Provide the (X, Y) coordinate of the cell's center where the given text is located.  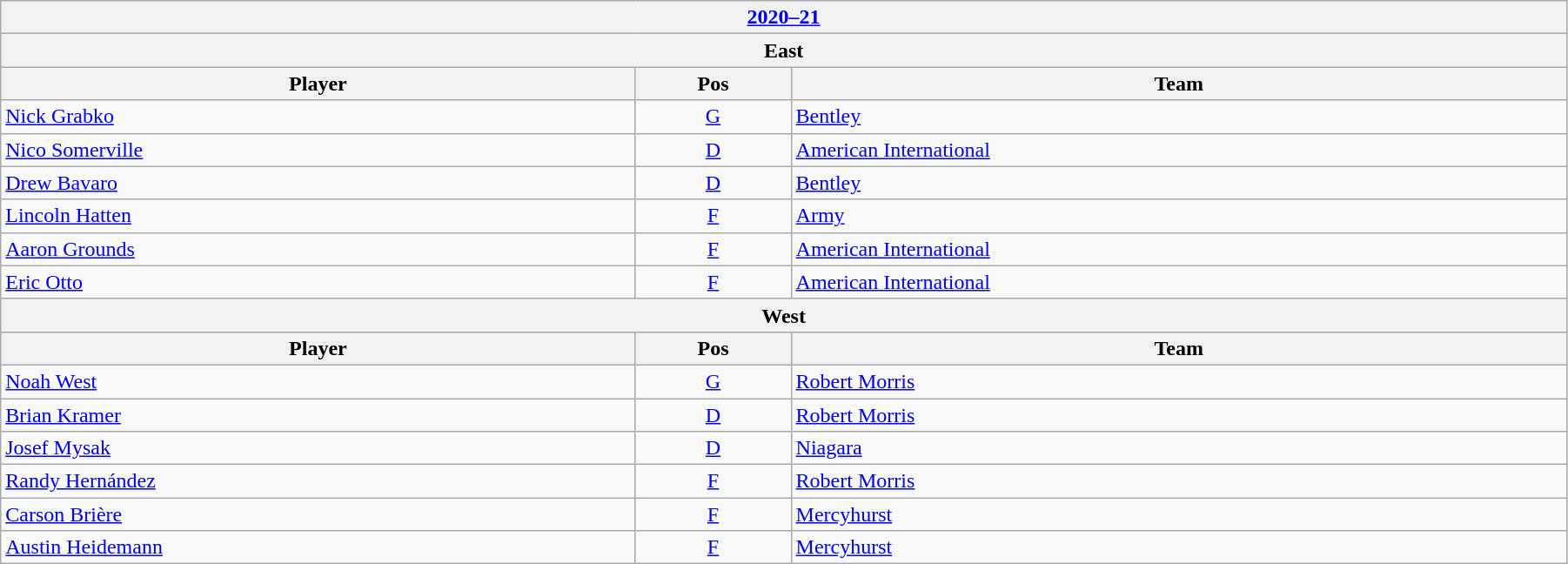
Eric Otto (318, 282)
Carson Brière (318, 514)
East (784, 50)
Nico Somerville (318, 150)
Lincoln Hatten (318, 216)
West (784, 315)
Josef Mysak (318, 448)
Niagara (1178, 448)
Aaron Grounds (318, 249)
Army (1178, 216)
Brian Kramer (318, 415)
Nick Grabko (318, 117)
Randy Hernández (318, 481)
Austin Heidemann (318, 547)
Drew Bavaro (318, 183)
Noah West (318, 381)
2020–21 (784, 17)
